Output the [X, Y] coordinate of the center of the cell containing the given text.  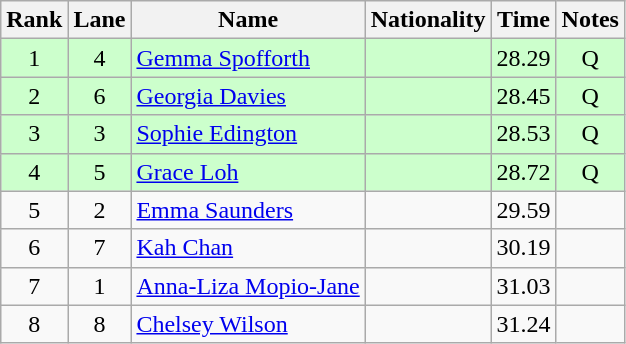
Grace Loh [248, 172]
Emma Saunders [248, 210]
28.72 [524, 172]
Rank [34, 20]
Georgia Davies [248, 96]
31.03 [524, 286]
Gemma Spofforth [248, 58]
Time [524, 20]
28.29 [524, 58]
Chelsey Wilson [248, 324]
Sophie Edington [248, 134]
Kah Chan [248, 248]
Notes [590, 20]
Anna-Liza Mopio-Jane [248, 286]
28.45 [524, 96]
28.53 [524, 134]
Lane [100, 20]
Name [248, 20]
29.59 [524, 210]
30.19 [524, 248]
31.24 [524, 324]
Nationality [428, 20]
